Identify which cell holds the provided text, then report its (x, y) central coordinate. 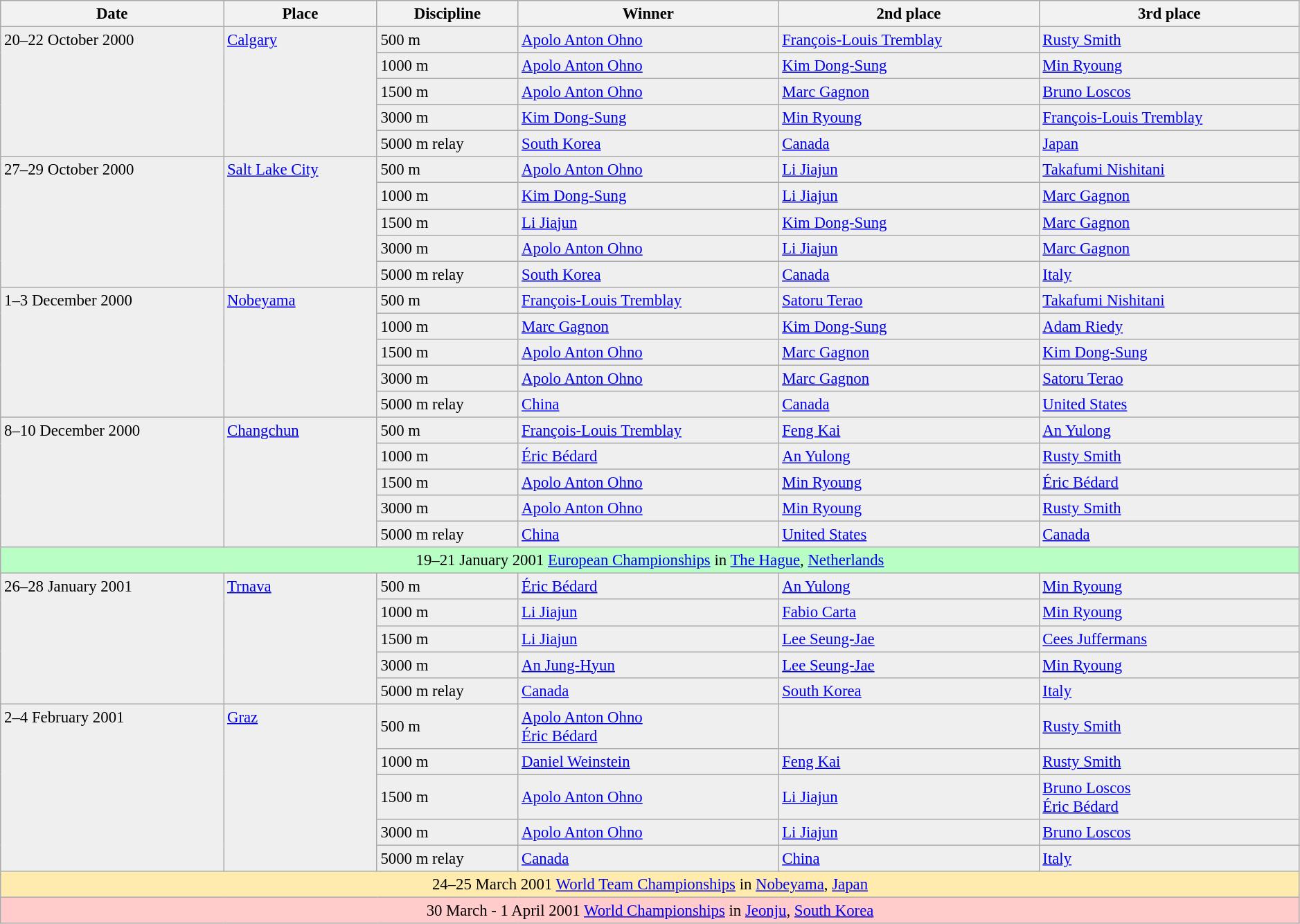
Calgary (301, 91)
24–25 March 2001 World Team Championships in Nobeyama, Japan (650, 885)
30 March - 1 April 2001 World Championships in Jeonju, South Korea (650, 910)
Changchun (301, 482)
Date (112, 14)
Bruno Loscos Éric Bédard (1169, 797)
Winner (648, 14)
19–21 January 2001 European Championships in The Hague, Netherlands (650, 560)
20–22 October 2000 (112, 91)
3rd place (1169, 14)
Apolo Anton Ohno Éric Bédard (648, 726)
2nd place (909, 14)
26–28 January 2001 (112, 639)
Discipline (447, 14)
8–10 December 2000 (112, 482)
Graz (301, 788)
2–4 February 2001 (112, 788)
Place (301, 14)
Trnava (301, 639)
Cees Juffermans (1169, 639)
An Jung-Hyun (648, 665)
Fabio Carta (909, 612)
27–29 October 2000 (112, 222)
Daniel Weinstein (648, 761)
Adam Riedy (1169, 326)
Nobeyama (301, 352)
Salt Lake City (301, 222)
1–3 December 2000 (112, 352)
Japan (1169, 144)
